Pinpoint the cell where the given text exists, returning its (X, Y) midpoint coordinate. 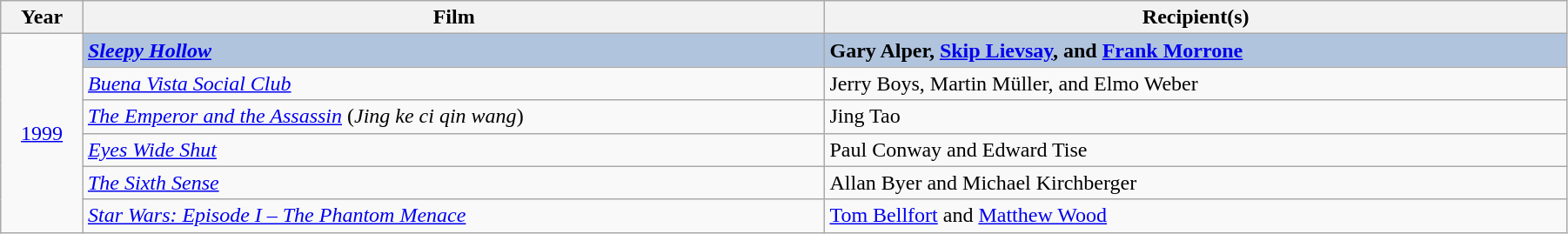
Star Wars: Episode I – The Phantom Menace (453, 216)
Sleepy Hollow (453, 50)
Jerry Boys, Martin Müller, and Elmo Weber (1196, 84)
Allan Byer and Michael Kirchberger (1196, 183)
1999 (42, 133)
Paul Conway and Edward Tise (1196, 150)
Buena Vista Social Club (453, 84)
Jing Tao (1196, 117)
Recipient(s) (1196, 17)
Eyes Wide Shut (453, 150)
Gary Alper, Skip Lievsay, and Frank Morrone (1196, 50)
The Sixth Sense (453, 183)
Year (42, 17)
The Emperor and the Assassin (Jing ke ci qin wang) (453, 117)
Film (453, 17)
Tom Bellfort and Matthew Wood (1196, 216)
